Scan for the cell matching the given text and deliver its (X, Y) coordinate at center. 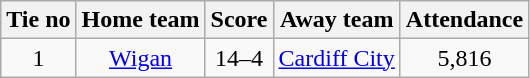
14–4 (239, 58)
Attendance (464, 20)
Tie no (38, 20)
Home team (140, 20)
Away team (336, 20)
Cardiff City (336, 58)
Wigan (140, 58)
1 (38, 58)
5,816 (464, 58)
Score (239, 20)
